For the text-containing cell, return its midpoint in [x, y] coordinate format. 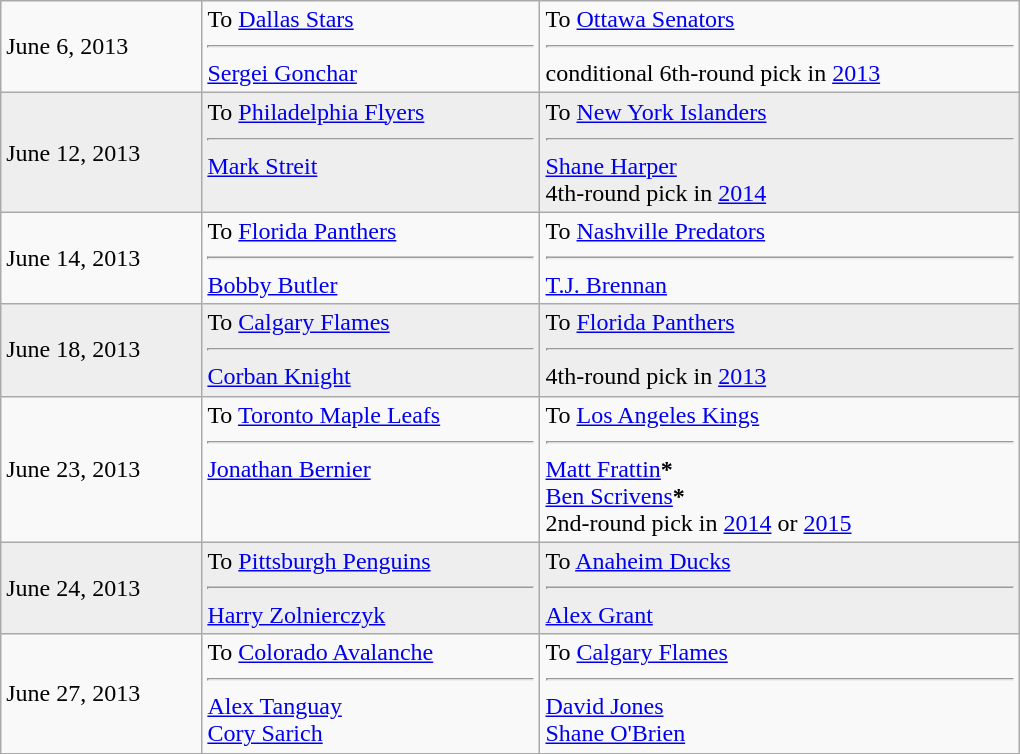
To Florida Panthers4th-round pick in 2013 [780, 350]
June 18, 2013 [102, 350]
June 14, 2013 [102, 258]
To Calgary FlamesCorban Knight [371, 350]
June 12, 2013 [102, 152]
June 24, 2013 [102, 588]
To Philadelphia FlyersMark Streit [371, 152]
To Dallas StarsSergei Gonchar [371, 47]
To Nashville PredatorsT.J. Brennan [780, 258]
June 27, 2013 [102, 694]
To Anaheim DucksAlex Grant [780, 588]
June 23, 2013 [102, 469]
To New York IslandersShane Harper4th-round pick in 2014 [780, 152]
To Colorado AvalancheAlex TanguayCory Sarich [371, 694]
To Florida PanthersBobby Butler [371, 258]
To Toronto Maple LeafsJonathan Bernier [371, 469]
To Ottawa Senatorsconditional 6th-round pick in 2013 [780, 47]
To Los Angeles KingsMatt Frattin*Ben Scrivens*2nd-round pick in 2014 or 2015 [780, 469]
June 6, 2013 [102, 47]
To Pittsburgh PenguinsHarry Zolnierczyk [371, 588]
To Calgary FlamesDavid JonesShane O'Brien [780, 694]
